Capture the cell that displays the provided text and extract its [x, y] central coordinate. 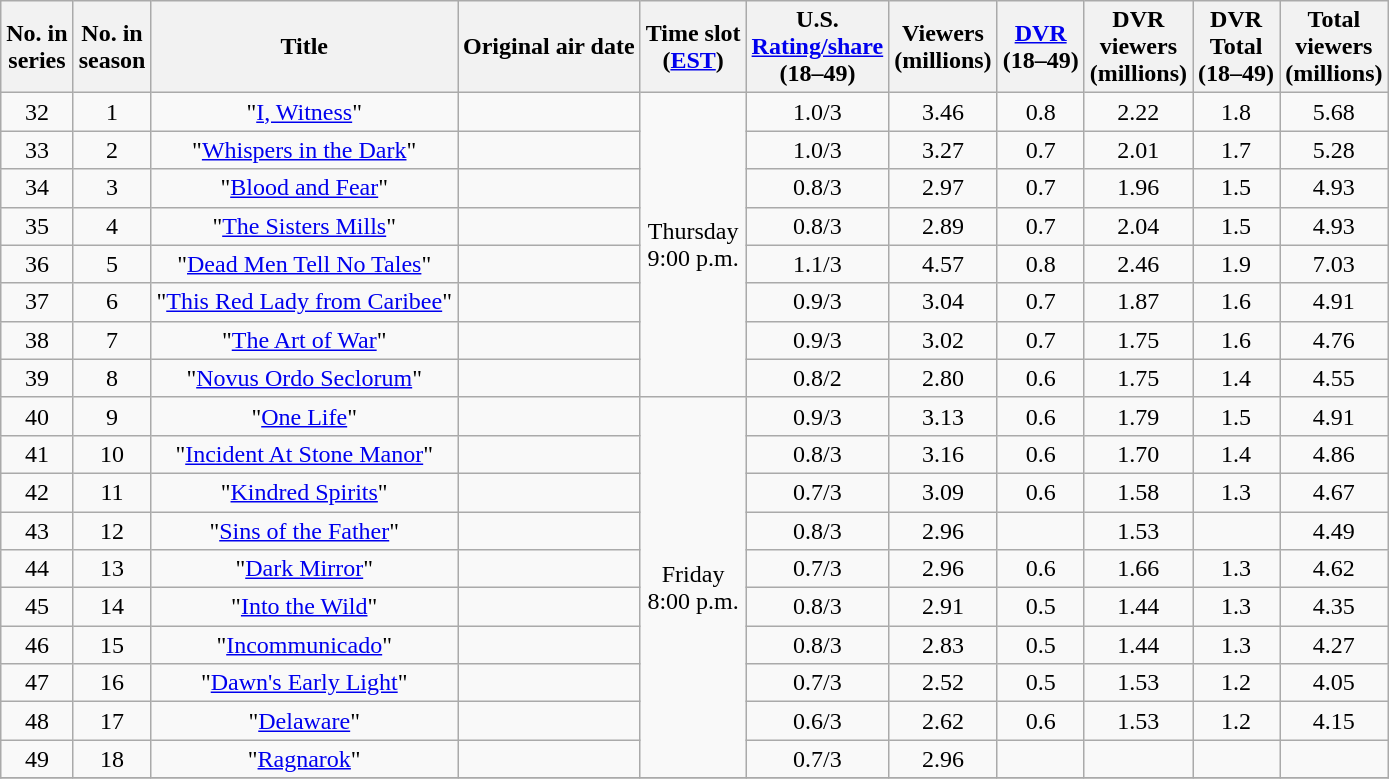
1.87 [1138, 302]
11 [112, 492]
3.16 [943, 454]
5.28 [1334, 150]
10 [112, 454]
Time slot(EST) [693, 47]
2.80 [943, 378]
Thursday9:00 p.m. [693, 245]
"I, Witness" [304, 112]
3.04 [943, 302]
DVR Total(18–49) [1236, 47]
"Dark Mirror" [304, 569]
45 [37, 607]
"Ragnarok" [304, 759]
1.8 [1236, 112]
42 [37, 492]
2.97 [943, 188]
Friday8:00 p.m. [693, 588]
6 [112, 302]
1.96 [1138, 188]
16 [112, 683]
Total viewers(millions) [1334, 47]
3.02 [943, 340]
17 [112, 721]
2.83 [943, 645]
4.27 [1334, 645]
DVR (18–49) [1040, 47]
3.09 [943, 492]
35 [37, 226]
38 [37, 340]
14 [112, 607]
32 [37, 112]
48 [37, 721]
2.04 [1138, 226]
1.7 [1236, 150]
"Incident At Stone Manor" [304, 454]
4.49 [1334, 531]
"Dawn's Early Light" [304, 683]
43 [37, 531]
4.15 [1334, 721]
4.67 [1334, 492]
"One Life" [304, 416]
8 [112, 378]
3.46 [943, 112]
"Dead Men Tell No Tales" [304, 264]
49 [37, 759]
4.05 [1334, 683]
"Kindred Spirits" [304, 492]
37 [37, 302]
"The Art of War" [304, 340]
"Blood and Fear" [304, 188]
1.58 [1138, 492]
4.35 [1334, 607]
1.9 [1236, 264]
39 [37, 378]
No. in season [112, 47]
"Sins of the Father" [304, 531]
0.8/2 [818, 378]
4.55 [1334, 378]
1.1/3 [818, 264]
47 [37, 683]
"This Red Lady from Caribee" [304, 302]
"Into the Wild" [304, 607]
4.62 [1334, 569]
4.86 [1334, 454]
15 [112, 645]
4.57 [943, 264]
2.52 [943, 683]
1 [112, 112]
2.91 [943, 607]
Title [304, 47]
18 [112, 759]
"Whispers in the Dark" [304, 150]
34 [37, 188]
3.13 [943, 416]
36 [37, 264]
3.27 [943, 150]
4 [112, 226]
46 [37, 645]
13 [112, 569]
5 [112, 264]
9 [112, 416]
U.S. Rating/share (18–49) [818, 47]
44 [37, 569]
1.79 [1138, 416]
2.22 [1138, 112]
DVR viewers(millions) [1138, 47]
41 [37, 454]
7 [112, 340]
"Incommunicado" [304, 645]
Viewers(millions) [943, 47]
"Novus Ordo Seclorum" [304, 378]
1.70 [1138, 454]
5.68 [1334, 112]
1.66 [1138, 569]
No. in series [37, 47]
2.62 [943, 721]
7.03 [1334, 264]
3 [112, 188]
0.6/3 [818, 721]
Original air date [550, 47]
"The Sisters Mills" [304, 226]
40 [37, 416]
12 [112, 531]
33 [37, 150]
"Delaware" [304, 721]
2 [112, 150]
2.89 [943, 226]
2.46 [1138, 264]
2.01 [1138, 150]
4.76 [1334, 340]
